Extract the [x, y] coordinate from the center of the cell holding the provided text.  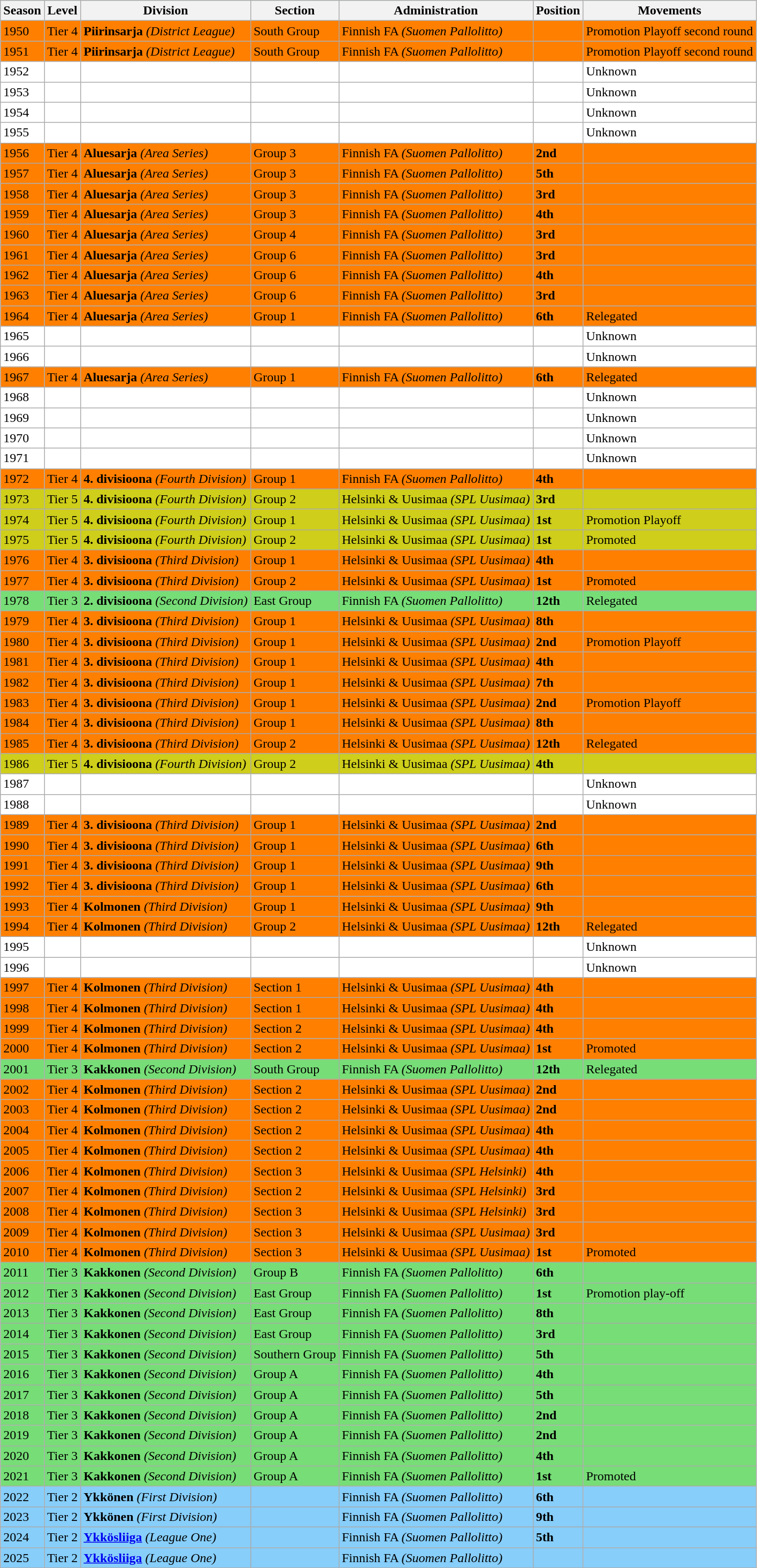
1973 [22, 499]
2018 [22, 1415]
Level [62, 11]
1992 [22, 886]
1982 [22, 682]
1950 [22, 31]
1967 [22, 377]
1989 [22, 825]
2. divisioona (Second Division) [166, 601]
1954 [22, 112]
1981 [22, 662]
2012 [22, 1293]
Group 4 [294, 234]
1996 [22, 967]
1965 [22, 336]
Season [22, 11]
1987 [22, 784]
1983 [22, 703]
2002 [22, 1089]
1978 [22, 601]
1985 [22, 743]
1974 [22, 519]
2021 [22, 1476]
1968 [22, 397]
2014 [22, 1334]
1988 [22, 804]
2001 [22, 1069]
2025 [22, 1558]
Southern Group [294, 1354]
2015 [22, 1354]
1957 [22, 173]
1960 [22, 234]
1986 [22, 764]
2006 [22, 1171]
7th [558, 682]
2016 [22, 1374]
2011 [22, 1273]
2017 [22, 1395]
1972 [22, 479]
2004 [22, 1130]
1959 [22, 214]
1969 [22, 418]
2010 [22, 1252]
2013 [22, 1313]
1955 [22, 133]
2009 [22, 1232]
1953 [22, 92]
1966 [22, 357]
Position [558, 11]
2024 [22, 1537]
2022 [22, 1496]
1970 [22, 438]
2000 [22, 1049]
2008 [22, 1211]
1956 [22, 153]
1990 [22, 845]
Administration [435, 11]
1993 [22, 906]
Section [294, 11]
1976 [22, 560]
1952 [22, 72]
2023 [22, 1517]
2003 [22, 1110]
1997 [22, 988]
1979 [22, 621]
1975 [22, 540]
Division [166, 11]
2020 [22, 1456]
Group B [294, 1273]
1958 [22, 194]
1971 [22, 458]
1984 [22, 723]
1995 [22, 947]
1962 [22, 275]
1963 [22, 296]
1994 [22, 927]
1991 [22, 865]
1964 [22, 316]
1998 [22, 1008]
1977 [22, 580]
1999 [22, 1028]
2019 [22, 1435]
2005 [22, 1150]
Promotion play-off [670, 1293]
1980 [22, 642]
Movements [670, 11]
2007 [22, 1191]
1961 [22, 255]
1951 [22, 51]
